Return the [X, Y] coordinate for the center point of the cell that contains the specified text.  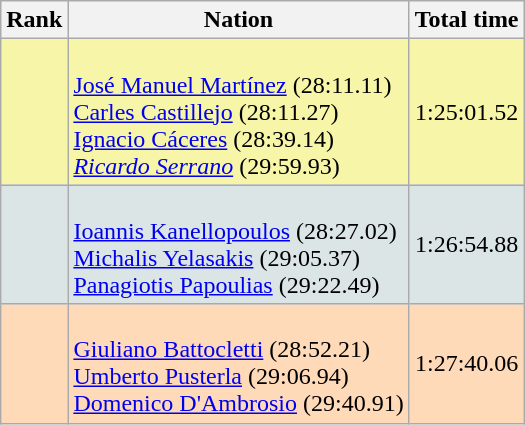
Ioannis Kanellopoulos (28:27.02)Michalis Yelasakis (29:05.37)Panagiotis Papoulias (29:22.49) [238, 244]
Giuliano Battocletti (28:52.21)Umberto Pusterla (29:06.94)Domenico D'Ambrosio (29:40.91) [238, 364]
1:26:54.88 [466, 244]
Rank [34, 20]
Nation [238, 20]
José Manuel Martínez (28:11.11)Carles Castillejo (28:11.27)Ignacio Cáceres (28:39.14) Ricardo Serrano (29:59.93) [238, 112]
1:25:01.52 [466, 112]
Total time [466, 20]
1:27:40.06 [466, 364]
